Output the [X, Y] coordinate of the center of the cell containing the given text.  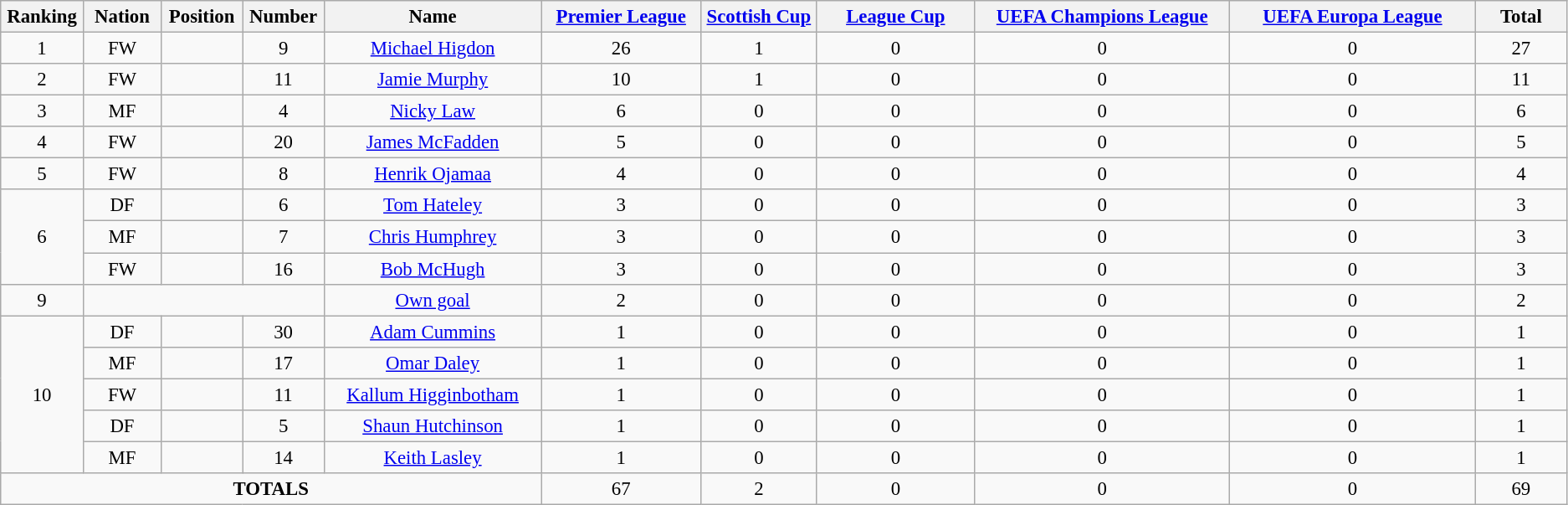
League Cup [895, 17]
Bob McHugh [432, 269]
Chris Humphrey [432, 237]
Kallum Higginbotham [432, 394]
Henrik Ojamaa [432, 174]
8 [284, 174]
26 [621, 49]
Ranking [42, 17]
27 [1521, 49]
Shaun Hutchinson [432, 426]
69 [1521, 489]
Name [432, 17]
30 [284, 332]
Keith Lasley [432, 457]
Nation [122, 17]
16 [284, 269]
Own goal [432, 300]
Michael Higdon [432, 49]
7 [284, 237]
Tom Hateley [432, 205]
67 [621, 489]
UEFA Europa League [1352, 17]
Scottish Cup [759, 17]
UEFA Champions League [1103, 17]
Adam Cummins [432, 332]
Total [1521, 17]
14 [284, 457]
Nicky Law [432, 111]
17 [284, 363]
TOTALS [271, 489]
Jamie Murphy [432, 80]
Position [202, 17]
James McFadden [432, 142]
Omar Daley [432, 363]
20 [284, 142]
Number [284, 17]
Premier League [621, 17]
